From the cell containing the given text, extract its center point as [X, Y] coordinate. 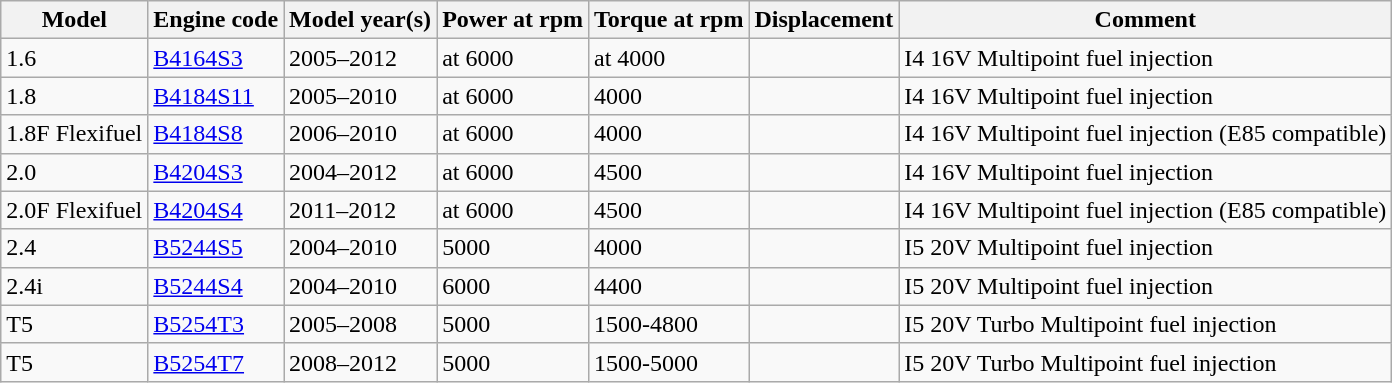
B4204S4 [216, 210]
Displacement [824, 20]
at 4000 [669, 58]
Model [74, 20]
Power at rpm [513, 20]
2005–2008 [360, 324]
2006–2010 [360, 134]
6000 [513, 286]
2004–2012 [360, 172]
B5244S4 [216, 286]
Engine code [216, 20]
2.4i [74, 286]
Model year(s) [360, 20]
B5254T7 [216, 362]
1.8F Flexifuel [74, 134]
1.8 [74, 96]
1500-5000 [669, 362]
2.0 [74, 172]
2005–2010 [360, 96]
Comment [1146, 20]
2011–2012 [360, 210]
2.0F Flexifuel [74, 210]
Torque at rpm [669, 20]
B5244S5 [216, 248]
B4204S3 [216, 172]
1.6 [74, 58]
B5254T3 [216, 324]
1500-4800 [669, 324]
2008–2012 [360, 362]
4400 [669, 286]
2.4 [74, 248]
2005–2012 [360, 58]
B4164S3 [216, 58]
B4184S11 [216, 96]
B4184S8 [216, 134]
